Return the [x, y] coordinate for the center point of the cell that contains the specified text.  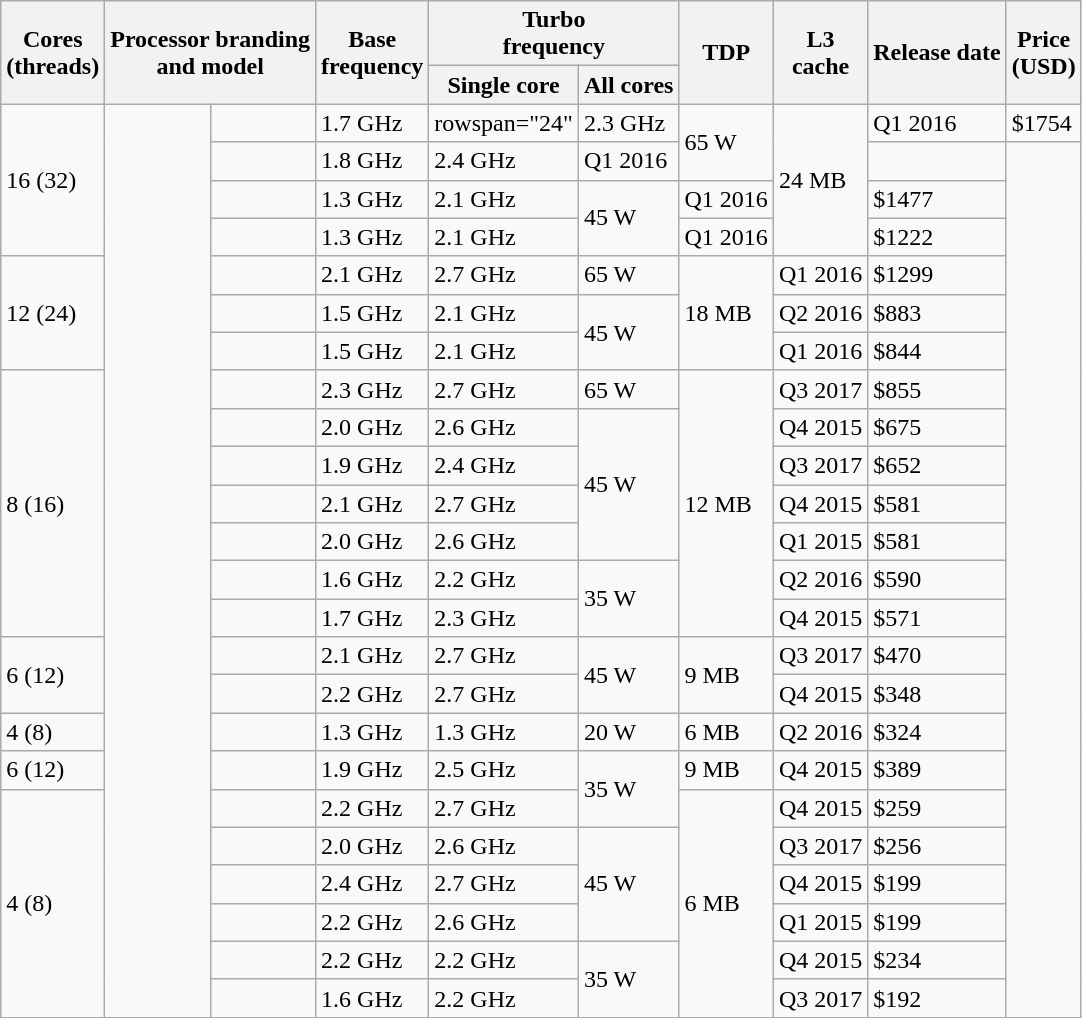
rowspan="24" [504, 123]
Processor brandingand model [210, 52]
$256 [937, 846]
$844 [937, 351]
$348 [937, 694]
$855 [937, 389]
$883 [937, 313]
16 (32) [53, 180]
$192 [937, 998]
Cores(threads) [53, 52]
Single core [504, 85]
$1299 [937, 275]
$324 [937, 732]
12 (24) [53, 313]
TDP [726, 52]
$259 [937, 808]
$652 [937, 465]
$590 [937, 580]
$571 [937, 618]
$1754 [1044, 123]
8 (16) [53, 503]
Price(USD) [1044, 52]
$234 [937, 960]
$389 [937, 770]
2.5 GHz [504, 770]
Release date [937, 52]
L3cache [820, 52]
24 MB [820, 180]
12 MB [726, 503]
20 W [628, 732]
Basefrequency [372, 52]
$1222 [937, 237]
All cores [628, 85]
$1477 [937, 199]
$675 [937, 427]
1.8 GHz [372, 161]
$470 [937, 656]
Turbofrequency [554, 34]
18 MB [726, 313]
